From the cell containing the given text, extract its center point as [X, Y] coordinate. 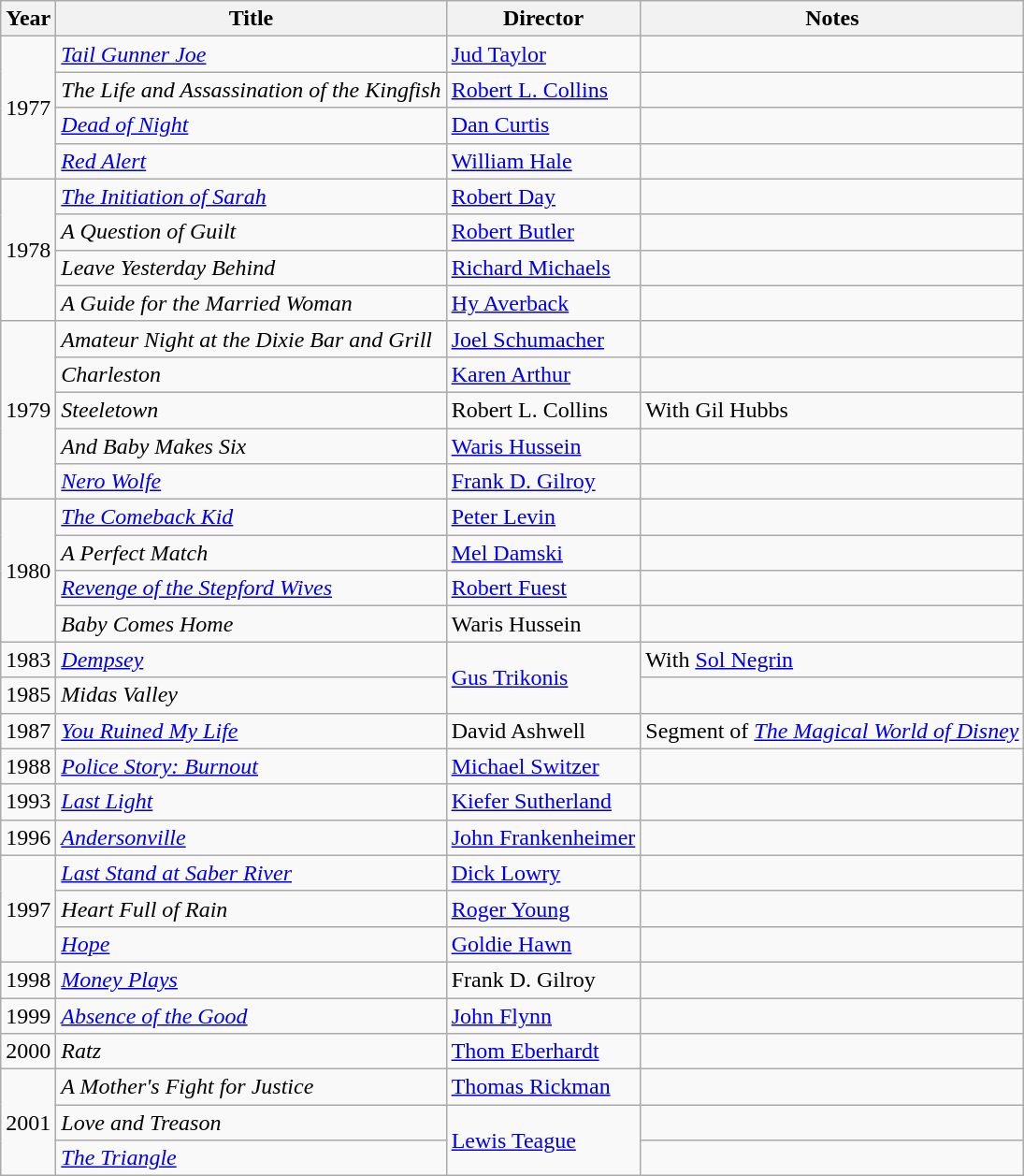
Goldie Hawn [543, 944]
The Triangle [251, 1158]
Last Light [251, 802]
Roger Young [543, 908]
The Life and Assassination of the Kingfish [251, 90]
Thom Eberhardt [543, 1052]
1983 [28, 660]
2000 [28, 1052]
Steeletown [251, 410]
Robert Day [543, 196]
Dempsey [251, 660]
Director [543, 19]
1980 [28, 571]
John Flynn [543, 1015]
Ratz [251, 1052]
1979 [28, 410]
Robert Butler [543, 232]
Robert Fuest [543, 588]
Revenge of the Stepford Wives [251, 588]
Peter Levin [543, 517]
With Gil Hubbs [832, 410]
Michael Switzer [543, 766]
Red Alert [251, 161]
Gus Trikonis [543, 677]
A Mother's Fight for Justice [251, 1087]
Year [28, 19]
Heart Full of Rain [251, 908]
Jud Taylor [543, 54]
Segment of The Magical World of Disney [832, 731]
Dick Lowry [543, 873]
Andersonville [251, 837]
A Guide for the Married Woman [251, 303]
1993 [28, 802]
1997 [28, 908]
Absence of the Good [251, 1015]
Joel Schumacher [543, 339]
The Initiation of Sarah [251, 196]
Kiefer Sutherland [543, 802]
Dead of Night [251, 125]
1987 [28, 731]
1996 [28, 837]
Hy Averback [543, 303]
Nero Wolfe [251, 482]
1998 [28, 980]
Tail Gunner Joe [251, 54]
2001 [28, 1123]
The Comeback Kid [251, 517]
Hope [251, 944]
And Baby Makes Six [251, 446]
1978 [28, 250]
A Perfect Match [251, 553]
Police Story: Burnout [251, 766]
1977 [28, 108]
Thomas Rickman [543, 1087]
Karen Arthur [543, 374]
1985 [28, 695]
Charleston [251, 374]
Midas Valley [251, 695]
Dan Curtis [543, 125]
Leave Yesterday Behind [251, 268]
You Ruined My Life [251, 731]
Last Stand at Saber River [251, 873]
1988 [28, 766]
David Ashwell [543, 731]
Love and Treason [251, 1123]
Money Plays [251, 980]
William Hale [543, 161]
Mel Damski [543, 553]
John Frankenheimer [543, 837]
Lewis Teague [543, 1140]
Richard Michaels [543, 268]
A Question of Guilt [251, 232]
Notes [832, 19]
Baby Comes Home [251, 624]
1999 [28, 1015]
With Sol Negrin [832, 660]
Amateur Night at the Dixie Bar and Grill [251, 339]
Title [251, 19]
